Identify which cell holds the provided text, then report its (x, y) central coordinate. 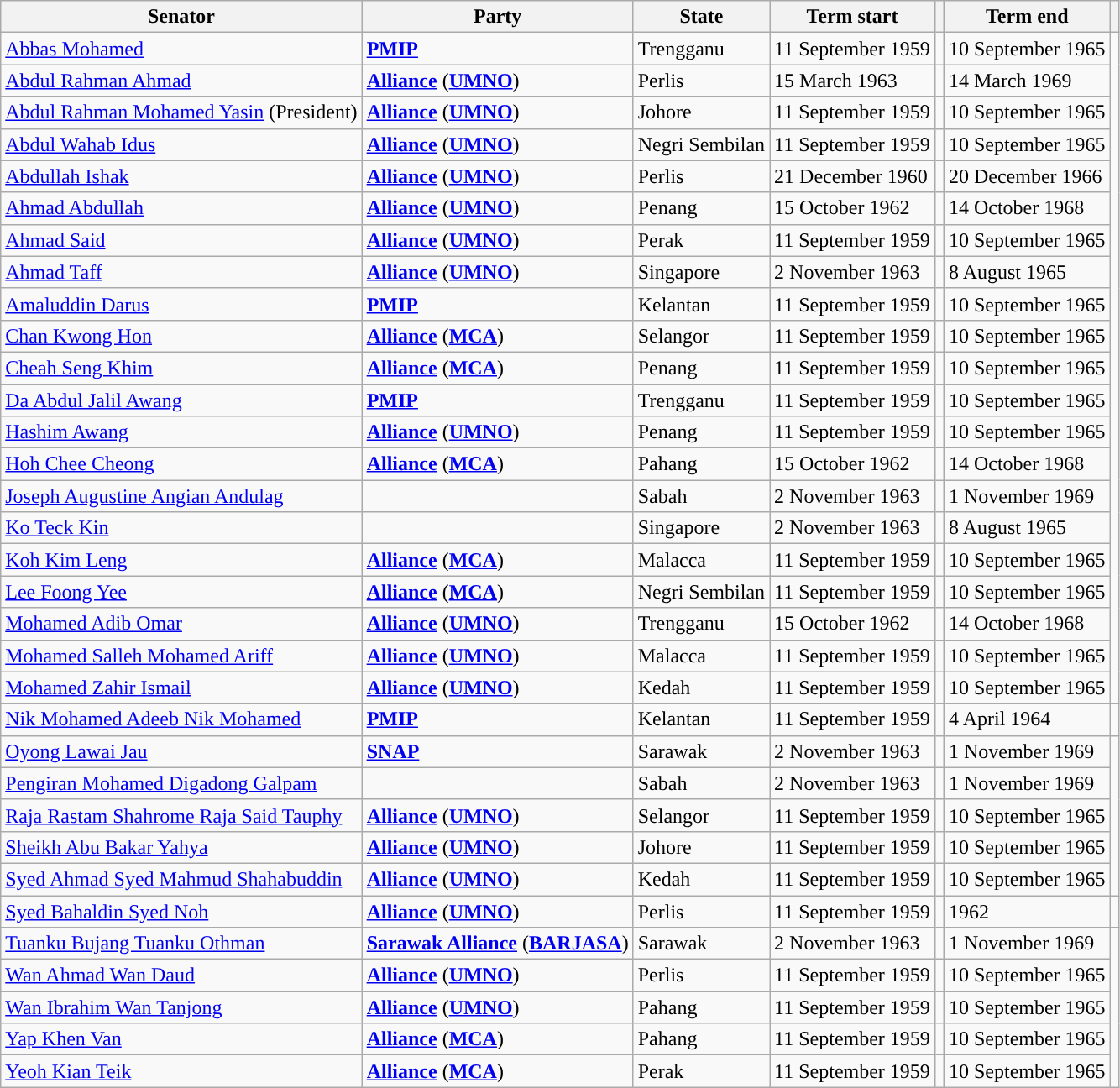
Abbas Mohamed (181, 49)
Sarawak Alliance (BARJASA) (497, 944)
4 April 1964 (1027, 719)
Nik Mohamed Adeeb Nik Mohamed (181, 719)
1962 (1027, 911)
Term end (1027, 17)
Mohamed Adib Omar (181, 624)
Ahmad Taff (181, 272)
Sheikh Abu Bakar Yahya (181, 847)
Cheah Seng Khim (181, 368)
Koh Kim Leng (181, 560)
Syed Bahaldin Syed Noh (181, 911)
Mohamed Zahir Ismail (181, 688)
Abdul Rahman Ahmad (181, 81)
Tuanku Bujang Tuanku Othman (181, 944)
Hashim Awang (181, 432)
14 March 1969 (1027, 81)
Yeoh Kian Teik (181, 1071)
Abdullah Ishak (181, 176)
Raja Rastam Shahrome Raja Said Tauphy (181, 815)
Amaluddin Darus (181, 304)
Chan Kwong Hon (181, 336)
Oyong Lawai Jau (181, 751)
Senator (181, 17)
Pengiran Mohamed Digadong Galpam (181, 783)
Da Abdul Jalil Awang (181, 400)
21 December 1960 (853, 176)
SNAP (497, 751)
Ko Teck Kin (181, 528)
State (701, 17)
Mohamed Salleh Mohamed Ariff (181, 656)
Ahmad Abdullah (181, 208)
Wan Ibrahim Wan Tanjong (181, 1007)
Yap Khen Van (181, 1039)
Syed Ahmad Syed Mahmud Shahabuddin (181, 879)
15 March 1963 (853, 81)
Term start (853, 17)
Abdul Rahman Mohamed Yasin (President) (181, 112)
Abdul Wahab Idus (181, 144)
Wan Ahmad Wan Daud (181, 976)
Joseph Augustine Angian Andulag (181, 496)
Ahmad Said (181, 240)
Lee Foong Yee (181, 592)
Hoh Chee Cheong (181, 464)
20 December 1966 (1027, 176)
Party (497, 17)
